Search for the cell housing the specified text and yield its [x, y] center coordinate. 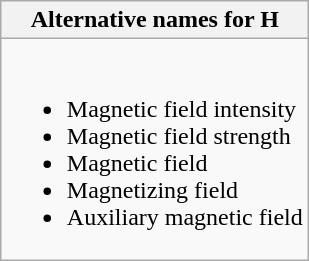
Alternative names for H [154, 20]
Magnetic field intensityMagnetic field strengthMagnetic fieldMagnetizing fieldAuxiliary magnetic field [154, 150]
